From the cell containing the given text, extract its center point as (x, y) coordinate. 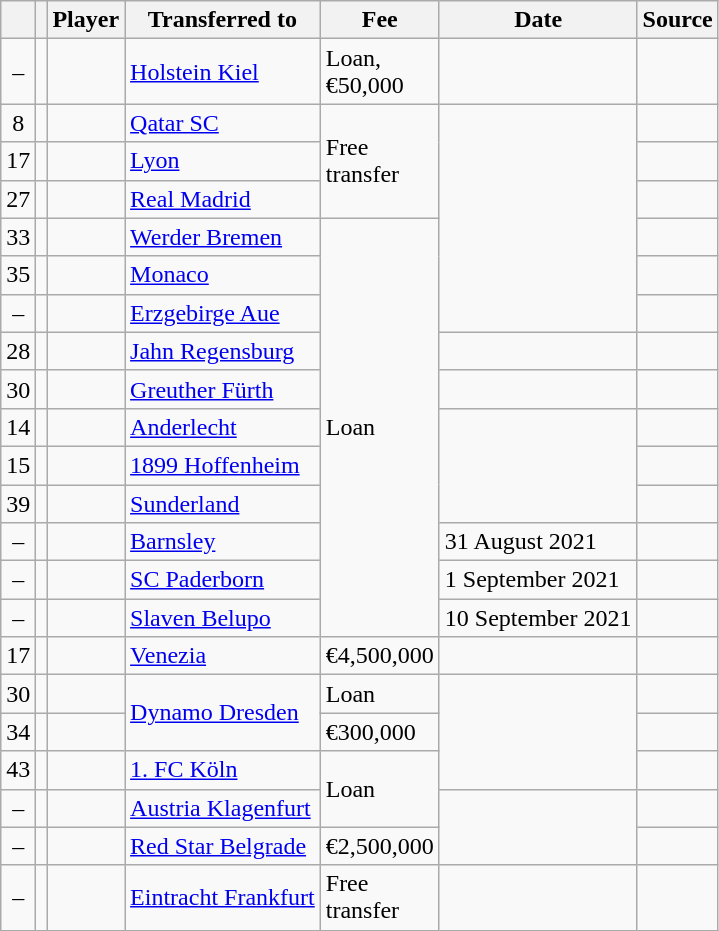
Jahn Regensburg (223, 351)
SC Paderborn (223, 580)
€300,000 (380, 732)
43 (18, 770)
Transferred to (223, 20)
Qatar SC (223, 123)
8 (18, 123)
Austria Klagenfurt (223, 808)
Venezia (223, 656)
Barnsley (223, 542)
Slaven Belupo (223, 618)
Date (538, 20)
Greuther Fürth (223, 389)
10 September 2021 (538, 618)
1899 Hoffenheim (223, 465)
Loan, €50,000 (380, 72)
34 (18, 732)
Anderlecht (223, 427)
Player (86, 20)
€2,500,000 (380, 846)
Eintracht Frankfurt (223, 898)
15 (18, 465)
Erzgebirge Aue (223, 313)
Red Star Belgrade (223, 846)
€4,500,000 (380, 656)
Fee (380, 20)
Lyon (223, 161)
Werder Bremen (223, 237)
35 (18, 275)
33 (18, 237)
14 (18, 427)
Sunderland (223, 503)
39 (18, 503)
Source (678, 20)
Dynamo Dresden (223, 713)
31 August 2021 (538, 542)
27 (18, 199)
Monaco (223, 275)
Real Madrid (223, 199)
1 September 2021 (538, 580)
28 (18, 351)
Holstein Kiel (223, 72)
1. FC Köln (223, 770)
